Return the [X, Y] coordinate for the center point of the cell that contains the specified text.  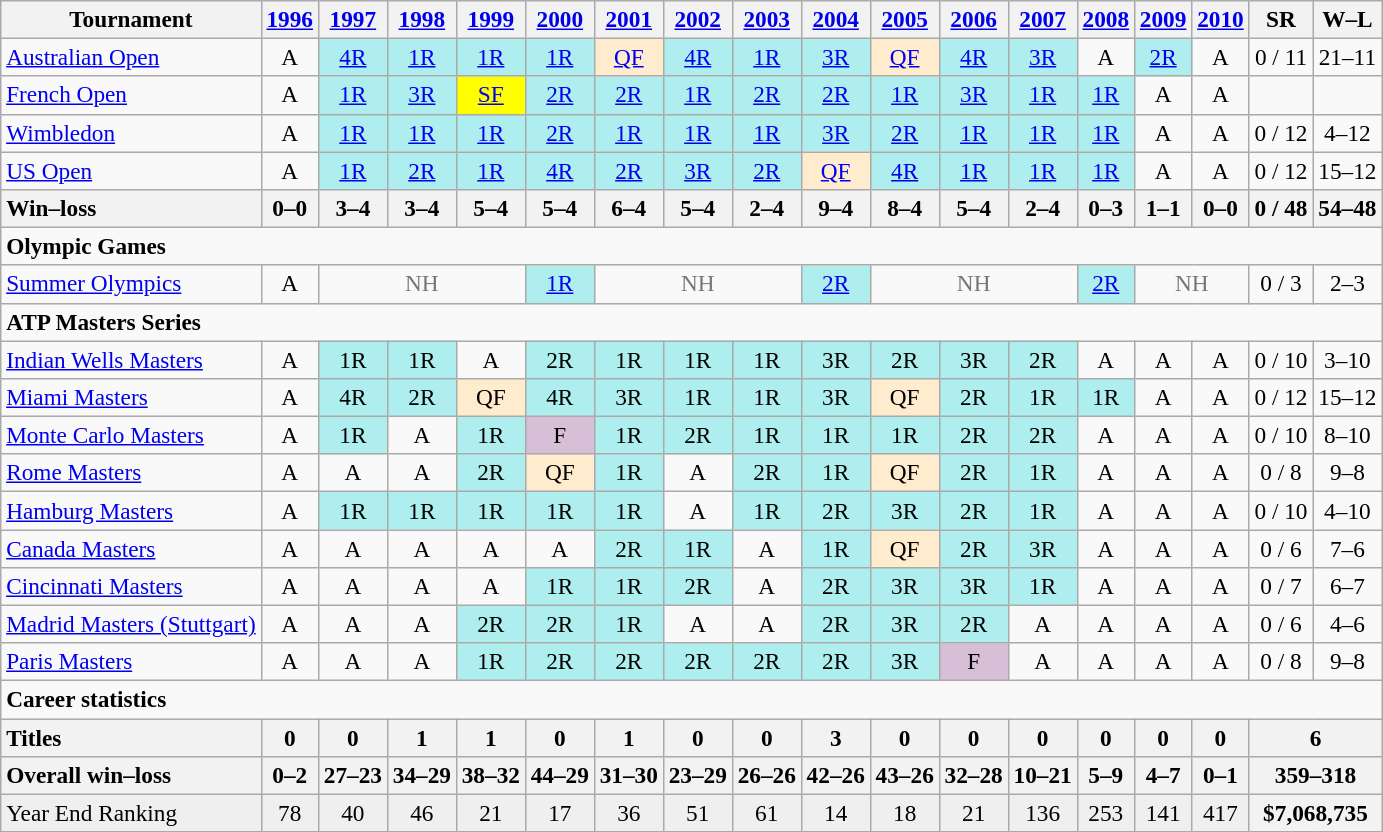
0 / 48 [1281, 208]
Australian Open [131, 57]
2007 [1042, 19]
3 [836, 737]
21–11 [1348, 57]
SF [490, 95]
46 [422, 813]
Rome Masters [131, 473]
Cincinnati Masters [131, 586]
Overall win–loss [131, 775]
0 / 3 [1281, 284]
Miami Masters [131, 397]
359–318 [1316, 775]
W–L [1348, 19]
7–6 [1348, 548]
6–4 [628, 208]
42–26 [836, 775]
38–32 [490, 775]
Wimbledon [131, 133]
Career statistics [692, 699]
SR [1281, 19]
36 [628, 813]
78 [290, 813]
US Open [131, 170]
1997 [352, 19]
10–21 [1042, 775]
14 [836, 813]
Madrid Masters (Stuttgart) [131, 624]
4–7 [1162, 775]
2004 [836, 19]
2006 [974, 19]
ATP Masters Series [692, 322]
2009 [1162, 19]
0 / 11 [1281, 57]
Canada Masters [131, 548]
Olympic Games [692, 246]
2001 [628, 19]
40 [352, 813]
34–29 [422, 775]
0–2 [290, 775]
2010 [1220, 19]
Year End Ranking [131, 813]
2–3 [1348, 284]
18 [904, 813]
Titles [131, 737]
31–30 [628, 775]
417 [1220, 813]
32–28 [974, 775]
Summer Olympics [131, 284]
43–26 [904, 775]
4–10 [1348, 510]
4–12 [1348, 133]
17 [560, 813]
Monte Carlo Masters [131, 435]
3–10 [1348, 359]
61 [766, 813]
$7,068,735 [1316, 813]
1998 [422, 19]
4–6 [1348, 624]
6–7 [1348, 586]
44–29 [560, 775]
141 [1162, 813]
5–9 [1106, 775]
8–10 [1348, 435]
1–1 [1162, 208]
2003 [766, 19]
1999 [490, 19]
Hamburg Masters [131, 510]
8–4 [904, 208]
2002 [698, 19]
French Open [131, 95]
2000 [560, 19]
23–29 [698, 775]
27–23 [352, 775]
Win–loss [131, 208]
26–26 [766, 775]
54–48 [1348, 208]
6 [1316, 737]
1996 [290, 19]
0 / 7 [1281, 586]
136 [1042, 813]
2005 [904, 19]
Indian Wells Masters [131, 359]
0–1 [1220, 775]
2008 [1106, 19]
Paris Masters [131, 662]
Tournament [131, 19]
0–3 [1106, 208]
253 [1106, 813]
9–4 [836, 208]
51 [698, 813]
